Return [x, y] of the center of cell containing provided text 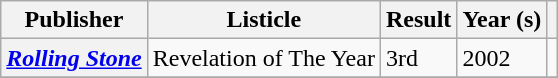
3rd [418, 58]
Listicle [264, 20]
Revelation of The Year [264, 58]
Result [418, 20]
Rolling Stone [74, 58]
Publisher [74, 20]
Year (s) [502, 20]
2002 [502, 58]
